Find where the given text appears and provide that cell's center as [X, Y] coordinate. 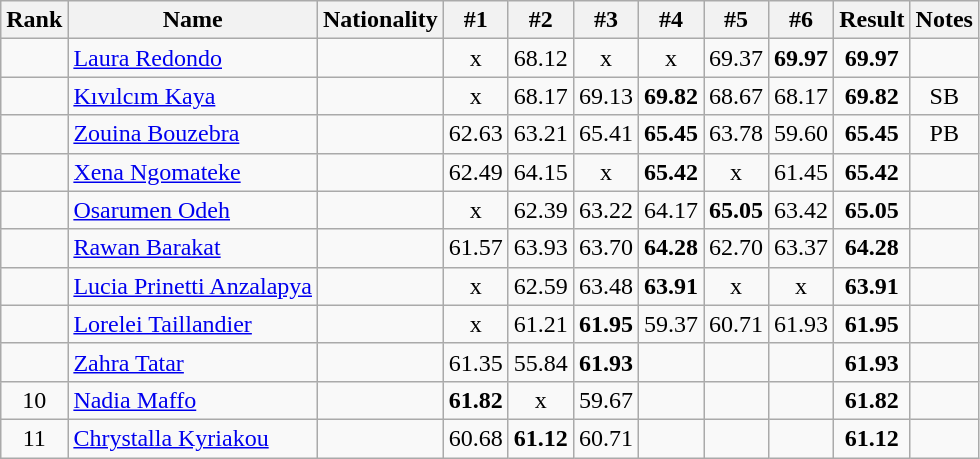
59.60 [802, 134]
Zahra Tatar [193, 362]
Kıvılcım Kaya [193, 96]
#4 [670, 20]
Chrystalla Kyriakou [193, 438]
68.12 [540, 58]
59.37 [670, 324]
69.37 [736, 58]
Rawan Barakat [193, 248]
62.39 [540, 210]
#5 [736, 20]
62.49 [476, 172]
SB [944, 96]
63.21 [540, 134]
63.22 [606, 210]
#3 [606, 20]
Laura Redondo [193, 58]
Xena Ngomateke [193, 172]
#1 [476, 20]
62.59 [540, 286]
62.63 [476, 134]
61.21 [540, 324]
Name [193, 20]
61.35 [476, 362]
10 [34, 400]
63.37 [802, 248]
64.15 [540, 172]
59.67 [606, 400]
11 [34, 438]
65.41 [606, 134]
Nadia Maffo [193, 400]
#2 [540, 20]
Notes [944, 20]
#6 [802, 20]
64.17 [670, 210]
Osarumen Odeh [193, 210]
Lucia Prinetti Anzalapya [193, 286]
Rank [34, 20]
Zouina Bouzebra [193, 134]
63.48 [606, 286]
63.42 [802, 210]
60.68 [476, 438]
61.57 [476, 248]
63.78 [736, 134]
63.70 [606, 248]
55.84 [540, 362]
Result [872, 20]
PB [944, 134]
62.70 [736, 248]
69.13 [606, 96]
Nationality [381, 20]
61.45 [802, 172]
68.67 [736, 96]
63.93 [540, 248]
Lorelei Taillandier [193, 324]
